Scan for the cell matching the given text and deliver its (X, Y) coordinate at center. 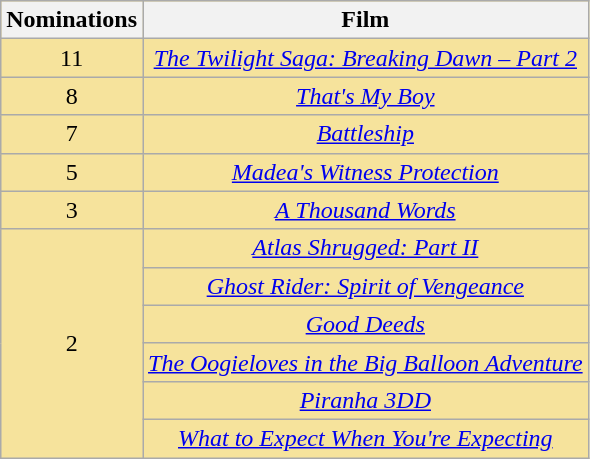
The Twilight Saga: Breaking Dawn – Part 2 (365, 58)
11 (72, 58)
7 (72, 134)
2 (72, 343)
Atlas Shrugged: Part II (365, 248)
A Thousand Words (365, 210)
5 (72, 172)
The Oogieloves in the Big Balloon Adventure (365, 362)
Film (365, 20)
That's My Boy (365, 96)
8 (72, 96)
Good Deeds (365, 324)
What to Expect When You're Expecting (365, 438)
Madea's Witness Protection (365, 172)
Piranha 3DD (365, 400)
Nominations (72, 20)
Battleship (365, 134)
3 (72, 210)
Ghost Rider: Spirit of Vengeance (365, 286)
